Detect which cell encompasses the target text, then output its [x, y] center coordinate. 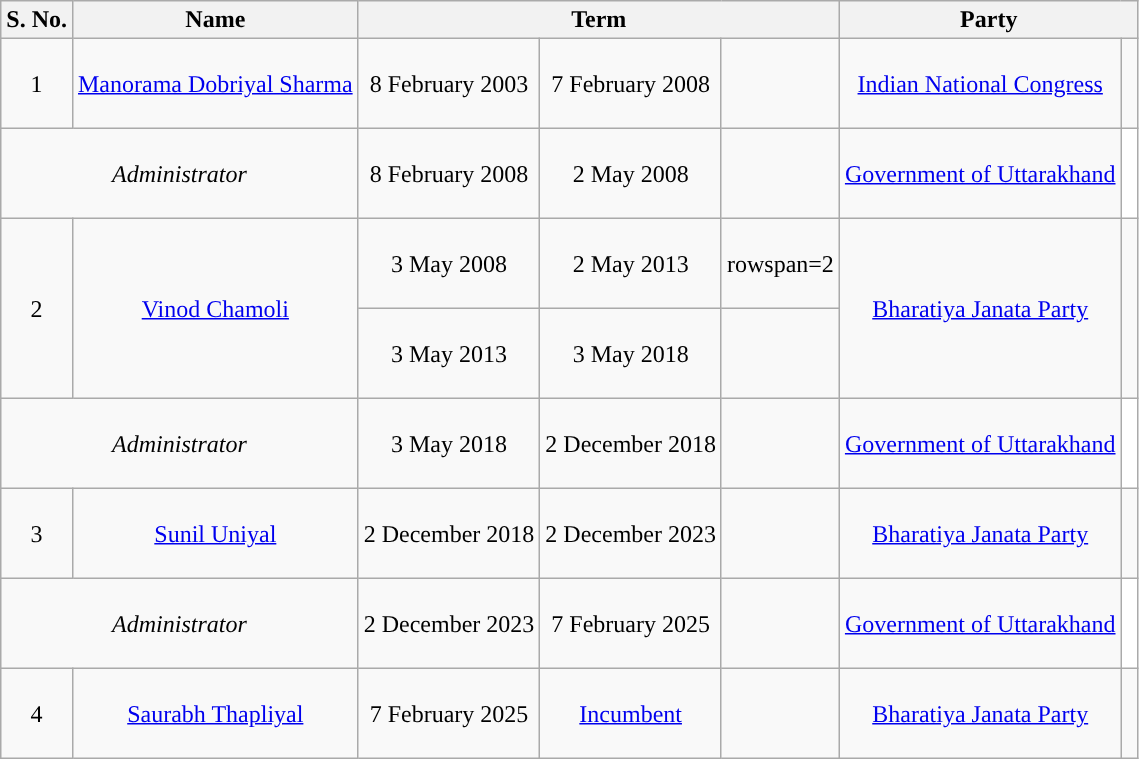
8 February 2003 [449, 84]
7 February 2008 [631, 84]
2 May 2008 [631, 174]
4 [37, 714]
Manorama Dobriyal Sharma [215, 84]
2 [37, 309]
3 May 2013 [449, 354]
S. No. [37, 20]
Name [215, 20]
Vinod Chamoli [215, 309]
rowspan=2 [780, 264]
Term [598, 20]
3 May 2008 [449, 264]
2 May 2013 [631, 264]
1 [37, 84]
Incumbent [631, 714]
8 February 2008 [449, 174]
Indian National Congress [980, 84]
Party [988, 20]
3 [37, 534]
Sunil Uniyal [215, 534]
Saurabh Thapliyal [215, 714]
